Identify which cell holds the provided text, then report its (X, Y) central coordinate. 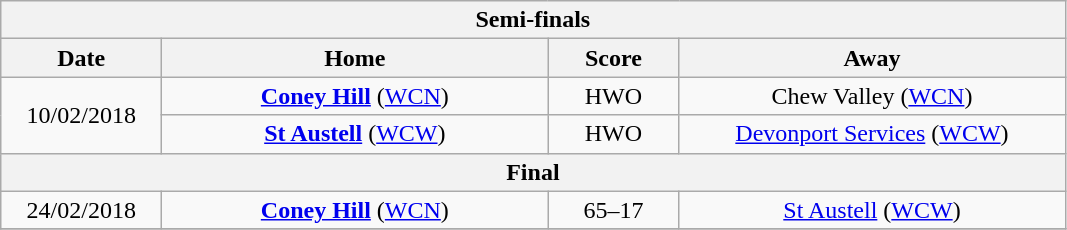
10/02/2018 (82, 115)
65–17 (614, 210)
Final (533, 172)
Home (355, 58)
Score (614, 58)
24/02/2018 (82, 210)
Devonport Services (WCW) (872, 134)
Date (82, 58)
Semi-finals (533, 20)
Chew Valley (WCN) (872, 96)
Away (872, 58)
